Output the [x, y] coordinate of the center of the cell containing the given text.  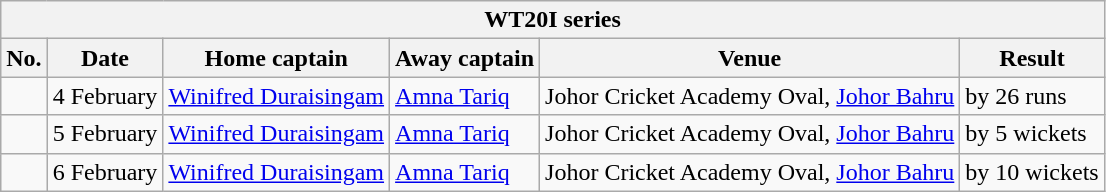
Home captain [276, 58]
by 10 wickets [1032, 172]
5 February [105, 134]
WT20I series [552, 20]
Away captain [465, 58]
6 February [105, 172]
4 February [105, 96]
by 5 wickets [1032, 134]
by 26 runs [1032, 96]
Venue [750, 58]
Result [1032, 58]
Date [105, 58]
No. [24, 58]
